Search for the cell housing the specified text and yield its [x, y] center coordinate. 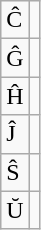
Ĉ [15, 20]
Ĥ [15, 96]
Ŝ [15, 172]
Ŭ [15, 210]
Ĵ [15, 134]
Ĝ [15, 58]
